Return the [X, Y] coordinate for the center point of the cell that contains the specified text.  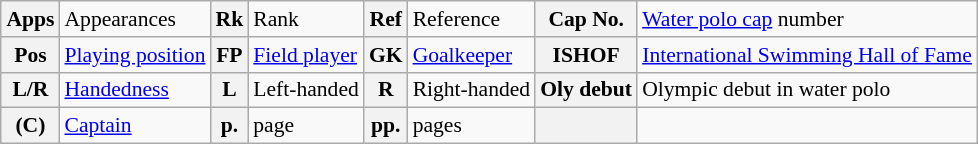
Pos [30, 55]
Ref [386, 19]
Apps [30, 19]
Captain [134, 126]
L [230, 90]
R [386, 90]
pp. [386, 126]
p. [230, 126]
Appearances [134, 19]
Rk [230, 19]
Rank [306, 19]
page [306, 126]
L/R [30, 90]
Oly debut [586, 90]
Olympic debut in water polo [807, 90]
Playing position [134, 55]
pages [472, 126]
ISHOF [586, 55]
Goalkeeper [472, 55]
Left-handed [306, 90]
Handedness [134, 90]
Reference [472, 19]
Cap No. [586, 19]
Right-handed [472, 90]
(C) [30, 126]
Field player [306, 55]
International Swimming Hall of Fame [807, 55]
GK [386, 55]
FP [230, 55]
Water polo cap number [807, 19]
